Identify which cell holds the provided text, then report its (x, y) central coordinate. 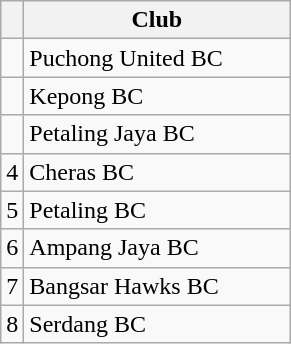
Petaling BC (157, 210)
Ampang Jaya BC (157, 248)
Serdang BC (157, 324)
Cheras BC (157, 172)
7 (12, 286)
Club (157, 20)
Bangsar Hawks BC (157, 286)
6 (12, 248)
4 (12, 172)
5 (12, 210)
Kepong BC (157, 96)
Petaling Jaya BC (157, 134)
Puchong United BC (157, 58)
8 (12, 324)
